Output the [X, Y] coordinate of the center of the cell containing the given text.  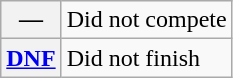
DNF [31, 58]
— [31, 20]
Did not compete [146, 20]
Did not finish [146, 58]
